Detect which cell encompasses the target text, then output its (x, y) center coordinate. 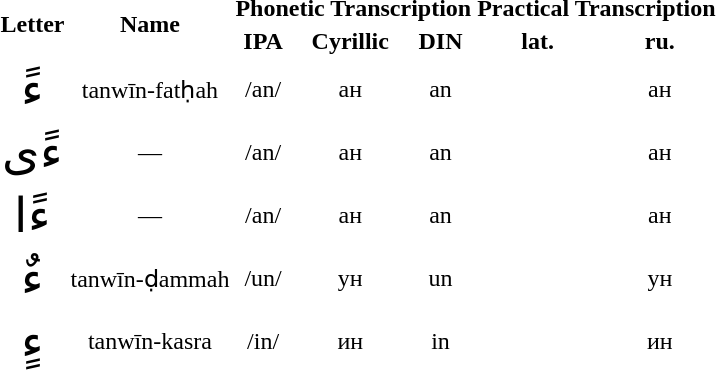
/un/ (263, 278)
IPA (263, 41)
DIN (440, 41)
tanwīn-fatḥah (150, 89)
ун (350, 278)
un (440, 278)
tanwīn-ḍammah (150, 278)
lat. (538, 41)
Cyrillic (350, 41)
